Scan for the cell matching the given text and deliver its [x, y] coordinate at center. 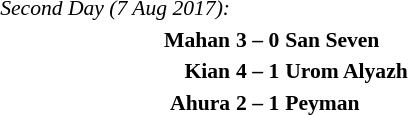
4 – 1 [258, 71]
3 – 0 [258, 40]
